Determine the (X, Y) coordinate at the center of the cell enclosing the given text.  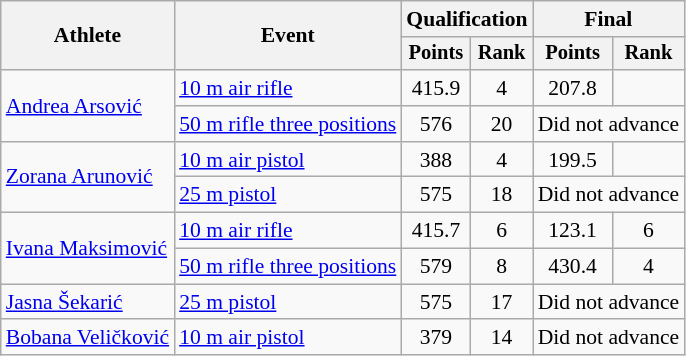
Jasna Šekarić (88, 302)
20 (502, 124)
388 (436, 160)
579 (436, 267)
18 (502, 195)
Event (288, 36)
8 (502, 267)
576 (436, 124)
Bobana Veličković (88, 338)
379 (436, 338)
Zorana Arunović (88, 178)
430.4 (573, 267)
207.8 (573, 88)
Athlete (88, 36)
Andrea Arsović (88, 106)
Ivana Maksimović (88, 248)
14 (502, 338)
17 (502, 302)
199.5 (573, 160)
415.7 (436, 231)
415.9 (436, 88)
123.1 (573, 231)
Final (609, 19)
Qualification (466, 19)
